Pinpoint the cell where the given text exists, returning its (x, y) midpoint coordinate. 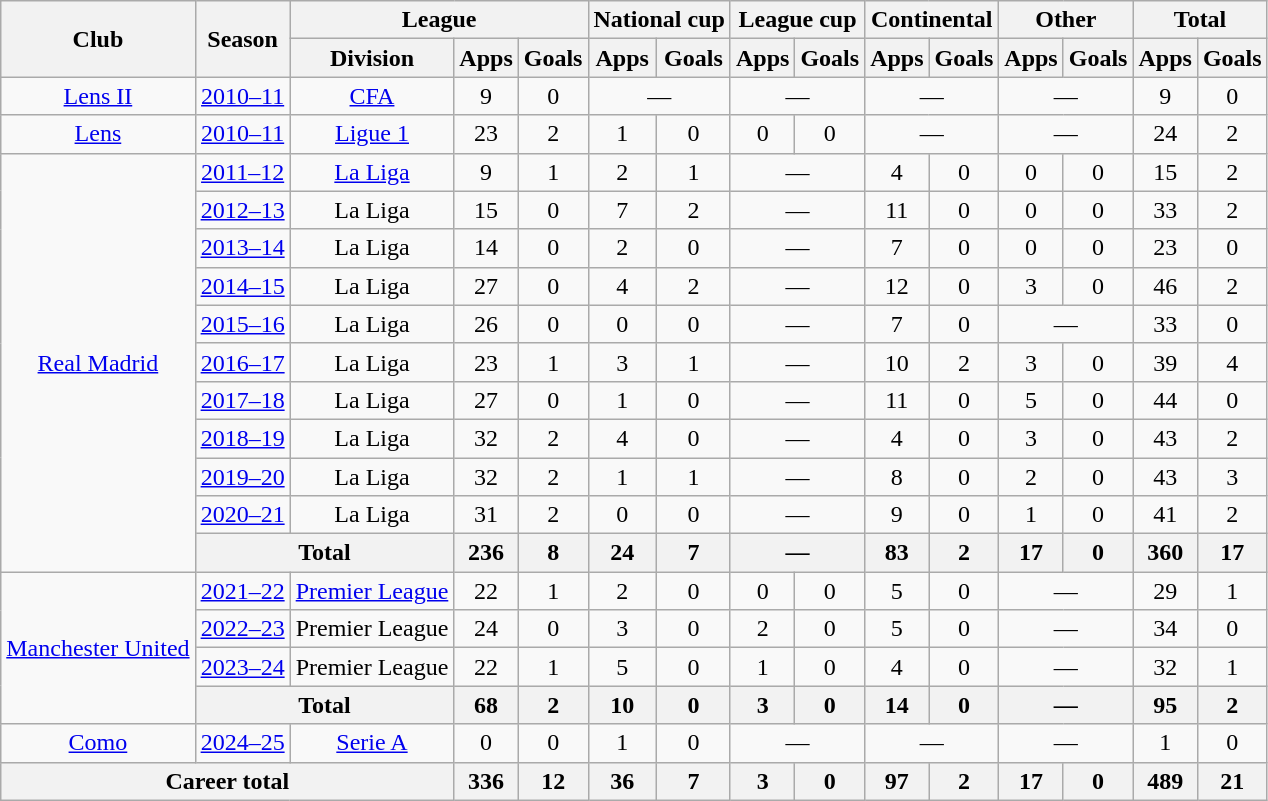
34 (1165, 629)
68 (486, 705)
CFA (372, 96)
95 (1165, 705)
Ligue 1 (372, 134)
League cup (797, 20)
Real Madrid (98, 362)
2013–14 (242, 248)
2012–13 (242, 210)
2024–25 (242, 743)
236 (486, 553)
2021–22 (242, 591)
39 (1165, 362)
2023–24 (242, 667)
Division (372, 58)
Manchester United (98, 648)
46 (1165, 286)
2019–20 (242, 477)
2022–23 (242, 629)
44 (1165, 400)
489 (1165, 781)
Como (98, 743)
Serie A (372, 743)
Career total (228, 781)
2014–15 (242, 286)
97 (897, 781)
41 (1165, 515)
2017–18 (242, 400)
National cup (659, 20)
League (439, 20)
21 (1232, 781)
2016–17 (242, 362)
Other (1066, 20)
2015–16 (242, 324)
83 (897, 553)
Continental (932, 20)
29 (1165, 591)
31 (486, 515)
Club (98, 39)
Lens (98, 134)
36 (622, 781)
Season (242, 39)
2011–12 (242, 172)
26 (486, 324)
2020–21 (242, 515)
360 (1165, 553)
336 (486, 781)
Lens II (98, 96)
2018–19 (242, 438)
